Find where the given text appears and provide that cell's center as [x, y] coordinate. 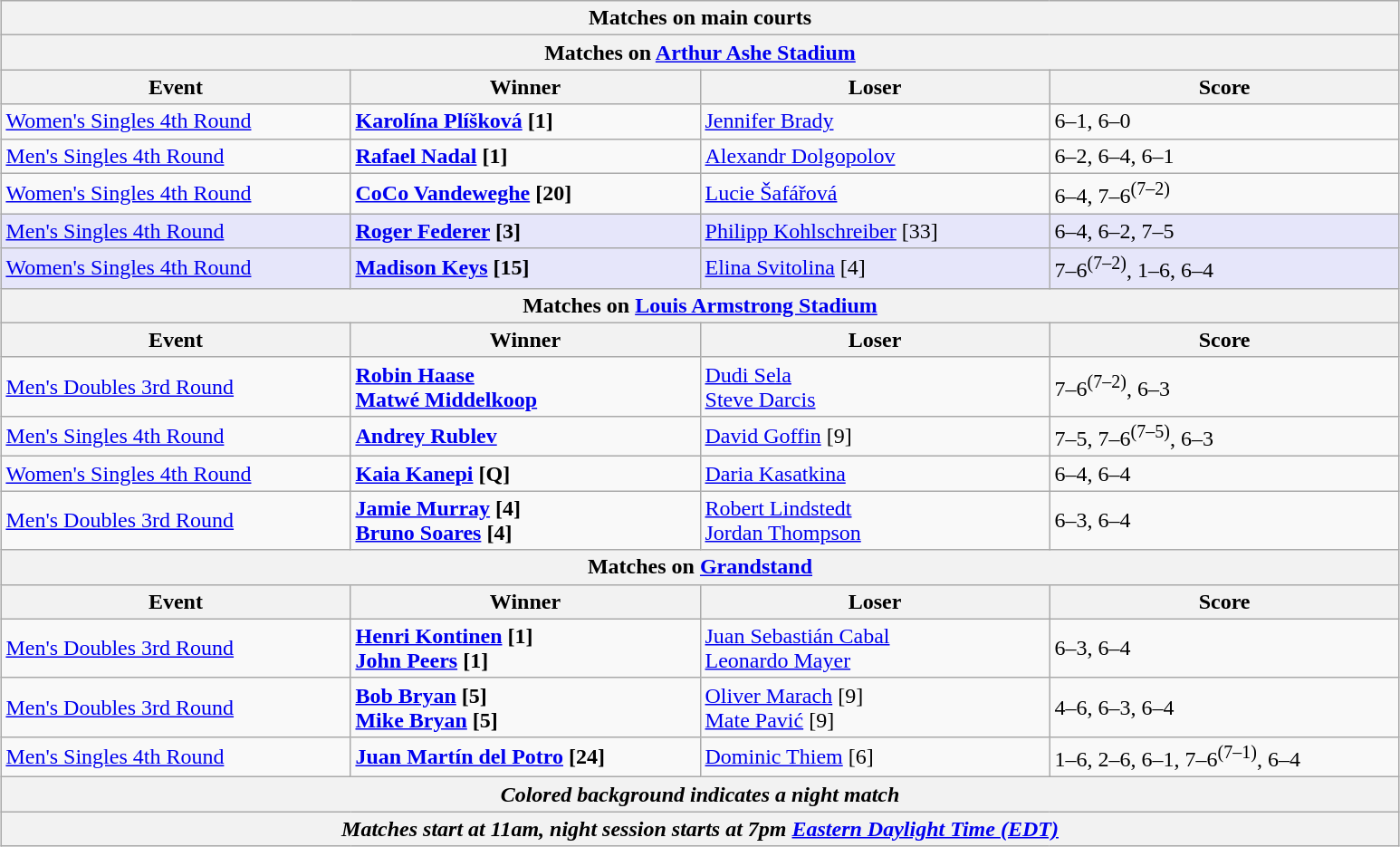
6–4, 7–6(7–2) [1224, 194]
Philipp Kohlschreiber [33] [875, 231]
7–5, 7–6(7–5), 6–3 [1224, 437]
Bob Bryan [5] Mike Bryan [5] [525, 707]
Kaia Kanepi [Q] [525, 474]
Matches on Grandstand [700, 567]
Karolína Plíšková [1] [525, 121]
Elina Svitolina [4] [875, 268]
Dominic Thiem [6] [875, 757]
6–4, 6–4 [1224, 474]
Alexandr Dolgopolov [875, 156]
Andrey Rublev [525, 437]
Lucie Šafářová [875, 194]
Robin Haase Matwé Middelkoop [525, 386]
Colored background indicates a night match [700, 794]
6–2, 6–4, 6–1 [1224, 156]
Matches on Louis Armstrong Stadium [700, 305]
Rafael Nadal [1] [525, 156]
Robert Lindstedt Jordan Thompson [875, 520]
Matches start at 11am, night session starts at 7pm Eastern Daylight Time (EDT) [700, 829]
Juan Martín del Potro [24] [525, 757]
Dudi Sela Steve Darcis [875, 386]
Juan Sebastián Cabal Leonardo Mayer [875, 649]
David Goffin [9] [875, 437]
Matches on Arthur Ashe Stadium [700, 53]
Oliver Marach [9] Mate Pavić [9] [875, 707]
Henri Kontinen [1] John Peers [1] [525, 649]
Jennifer Brady [875, 121]
1–6, 2–6, 6–1, 7–6(7–1), 6–4 [1224, 757]
CoCo Vandeweghe [20] [525, 194]
Madison Keys [15] [525, 268]
7–6(7–2), 1–6, 6–4 [1224, 268]
Matches on main courts [700, 18]
6–1, 6–0 [1224, 121]
Roger Federer [3] [525, 231]
4–6, 6–3, 6–4 [1224, 707]
Jamie Murray [4] Bruno Soares [4] [525, 520]
7–6(7–2), 6–3 [1224, 386]
6–4, 6–2, 7–5 [1224, 231]
Daria Kasatkina [875, 474]
